Locate the cell with the specified text and output its (X, Y) center coordinate. 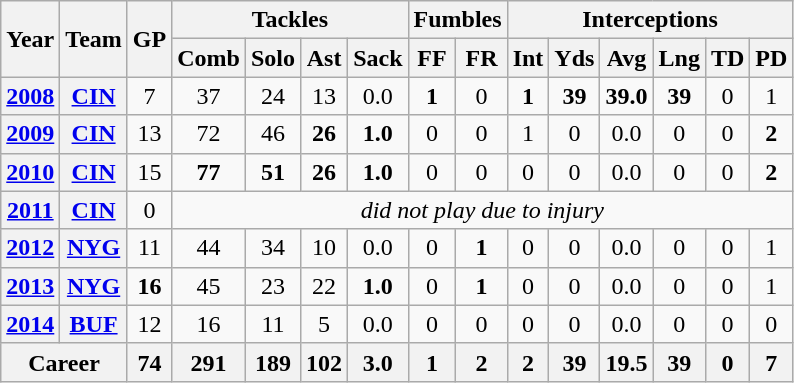
Year (30, 39)
Interceptions (650, 20)
Lng (679, 58)
72 (209, 134)
did not play due to injury (482, 210)
291 (209, 362)
39.0 (626, 96)
Team (94, 39)
Tackles (290, 20)
Sack (378, 58)
19.5 (626, 362)
51 (272, 172)
2011 (30, 210)
Ast (324, 58)
GP (149, 39)
10 (324, 248)
Comb (209, 58)
37 (209, 96)
2009 (30, 134)
2014 (30, 324)
Int (528, 58)
PD (772, 58)
24 (272, 96)
23 (272, 286)
12 (149, 324)
45 (209, 286)
FR (482, 58)
74 (149, 362)
5 (324, 324)
189 (272, 362)
44 (209, 248)
Avg (626, 58)
BUF (94, 324)
Career (64, 362)
77 (209, 172)
2013 (30, 286)
2008 (30, 96)
15 (149, 172)
46 (272, 134)
22 (324, 286)
34 (272, 248)
102 (324, 362)
2010 (30, 172)
2012 (30, 248)
TD (727, 58)
Fumbles (458, 20)
Yds (574, 58)
3.0 (378, 362)
FF (432, 58)
Solo (272, 58)
